Provide the [x, y] coordinate of the cell's center where the given text is located.  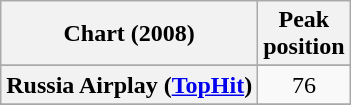
Peakposition [304, 34]
Chart (2008) [130, 34]
76 [304, 85]
Russia Airplay (TopHit) [130, 85]
